Provide the (x, y) coordinate of the cell's center where the given text is located.  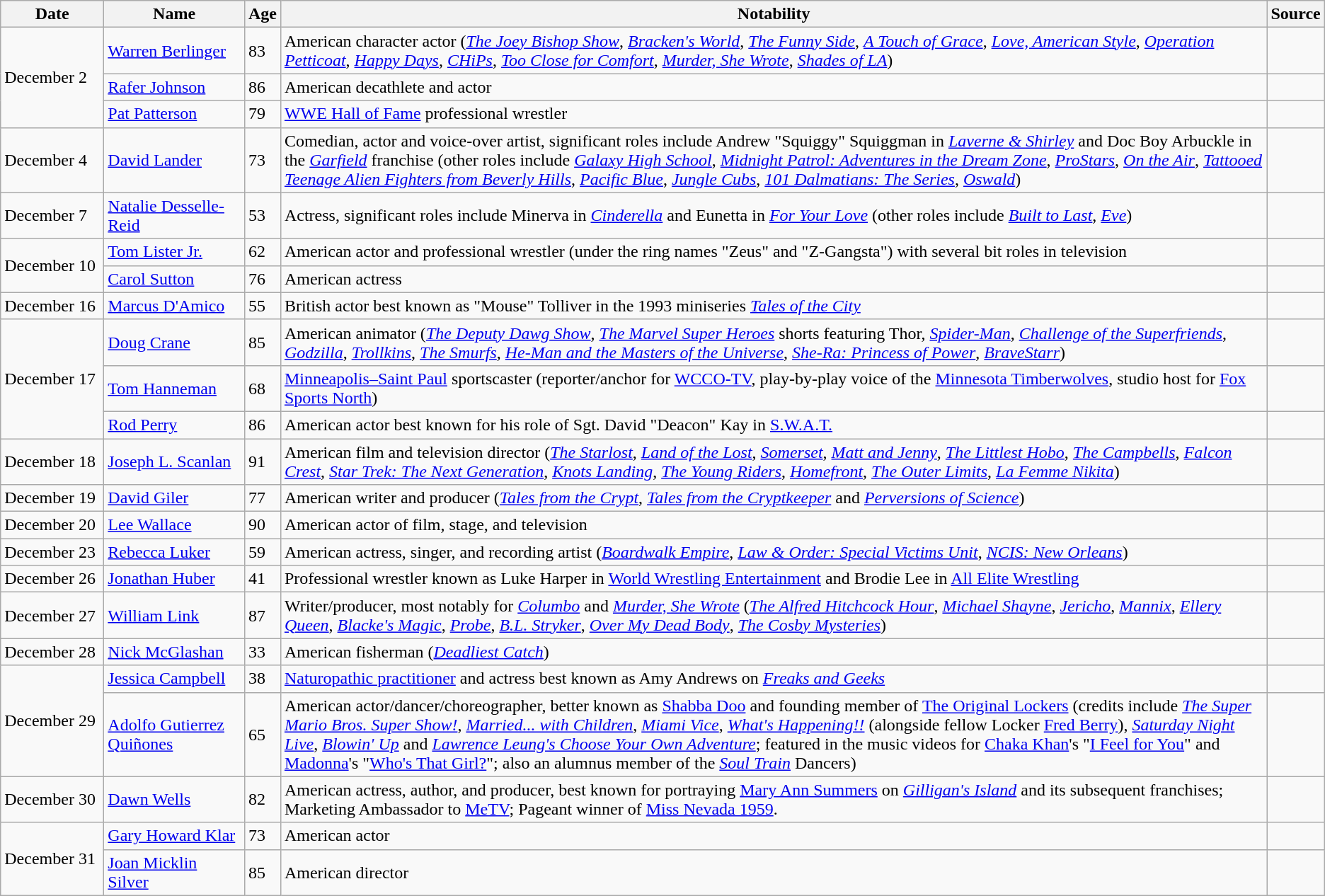
Adolfo Gutierrez Quiñones (174, 735)
December 7 (52, 215)
Pat Patterson (174, 114)
77 (262, 498)
December 10 (52, 265)
68 (262, 388)
55 (262, 306)
December 28 (52, 652)
65 (262, 735)
American fisherman (Deadliest Catch) (774, 652)
83 (262, 51)
American actor of film, stage, and television (774, 525)
Rebecca Luker (174, 552)
December 29 (52, 720)
December 16 (52, 306)
Rafer Johnson (174, 87)
Tom Lister Jr. (174, 252)
Jessica Campbell (174, 679)
David Lander (174, 160)
Naturopathic practitioner and actress best known as Amy Andrews on Freaks and Geeks (774, 679)
Professional wrestler known as Luke Harper in World Wrestling Entertainment and Brodie Lee in All Elite Wrestling (774, 579)
87 (262, 616)
American actor best known for his role of Sgt. David "Deacon" Kay in S.W.A.T. (774, 425)
Age (262, 14)
William Link (174, 616)
American actor and professional wrestler (under the ring names "Zeus" and "Z-Gangsta") with several bit roles in television (774, 252)
December 27 (52, 616)
December 17 (52, 379)
American actor (774, 836)
Jonathan Huber (174, 579)
December 26 (52, 579)
December 4 (52, 160)
Carol Sutton (174, 279)
Natalie Desselle-Reid (174, 215)
American writer and producer (Tales from the Crypt, Tales from the Cryptkeeper and Perversions of Science) (774, 498)
December 31 (52, 859)
Lee Wallace (174, 525)
American director (774, 872)
Nick McGlashan (174, 652)
91 (262, 461)
Gary Howard Klar (174, 836)
62 (262, 252)
December 19 (52, 498)
Minneapolis–Saint Paul sportscaster (reporter/anchor for WCCO-TV, play-by-play voice of the Minnesota Timberwolves, studio host for Fox Sports North) (774, 388)
December 2 (52, 78)
76 (262, 279)
Marcus D'Amico (174, 306)
Joan Micklin Silver (174, 872)
Name (174, 14)
Notability (774, 14)
December 23 (52, 552)
90 (262, 525)
American decathlete and actor (774, 87)
British actor best known as "Mouse" Tolliver in the 1993 miniseries Tales of the City (774, 306)
Doug Crane (174, 343)
December 18 (52, 461)
American actress, singer, and recording artist (Boardwalk Empire, Law & Order: Special Victims Unit, NCIS: New Orleans) (774, 552)
79 (262, 114)
December 30 (52, 800)
Warren Berlinger (174, 51)
American actress (774, 279)
38 (262, 679)
WWE Hall of Fame professional wrestler (774, 114)
Rod Perry (174, 425)
Source (1295, 14)
December 20 (52, 525)
David Giler (174, 498)
41 (262, 579)
Tom Hanneman (174, 388)
33 (262, 652)
Dawn Wells (174, 800)
82 (262, 800)
Actress, significant roles include Minerva in Cinderella and Eunetta in For Your Love (other roles include Built to Last, Eve) (774, 215)
53 (262, 215)
59 (262, 552)
Date (52, 14)
Joseph L. Scanlan (174, 461)
